For the text-containing cell, return its midpoint in [x, y] coordinate format. 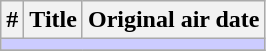
Title [54, 20]
Original air date [174, 20]
# [12, 20]
